Extract the [x, y] coordinate from the center of the cell holding the provided text.  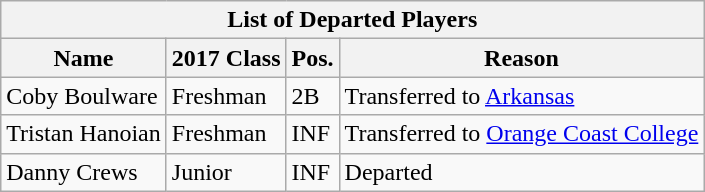
Pos. [312, 58]
2017 Class [226, 58]
Name [84, 58]
Danny Crews [84, 172]
Coby Boulware [84, 96]
Departed [522, 172]
Transferred to Arkansas [522, 96]
Reason [522, 58]
2B [312, 96]
Transferred to Orange Coast College [522, 134]
Junior [226, 172]
Tristan Hanoian [84, 134]
List of Departed Players [352, 20]
